Extract the [X, Y] coordinate from the center of the cell holding the provided text.  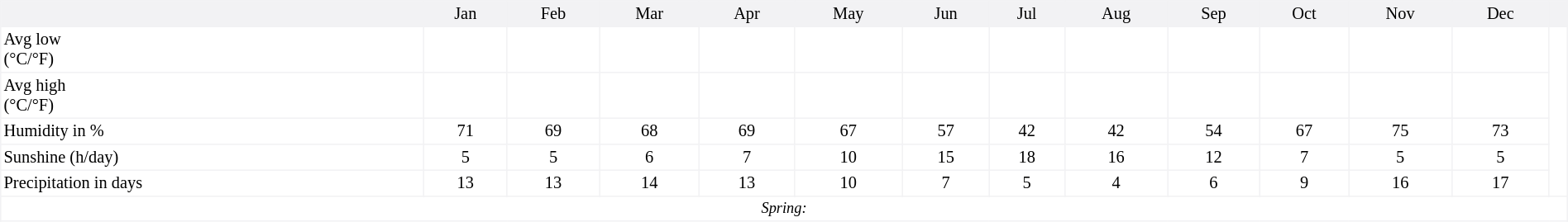
Nov [1400, 14]
Aug [1116, 14]
Precipitation in days [212, 183]
Mar [650, 14]
Sep [1214, 14]
18 [1027, 158]
Jan [465, 14]
Dec [1500, 14]
Jun [946, 14]
Apr [748, 14]
4 [1116, 183]
Avg high (°C/°F) [212, 96]
57 [946, 131]
71 [465, 131]
Oct [1304, 14]
14 [650, 183]
Humidity in % [212, 131]
17 [1500, 183]
Jul [1027, 14]
Spring: [784, 209]
May [849, 14]
Sunshine (h/day) [212, 158]
54 [1214, 131]
15 [946, 158]
Feb [552, 14]
75 [1400, 131]
68 [650, 131]
73 [1500, 131]
12 [1214, 158]
Avg low (°C/°F) [212, 50]
9 [1304, 183]
